Return [x, y] of the center of cell containing provided text 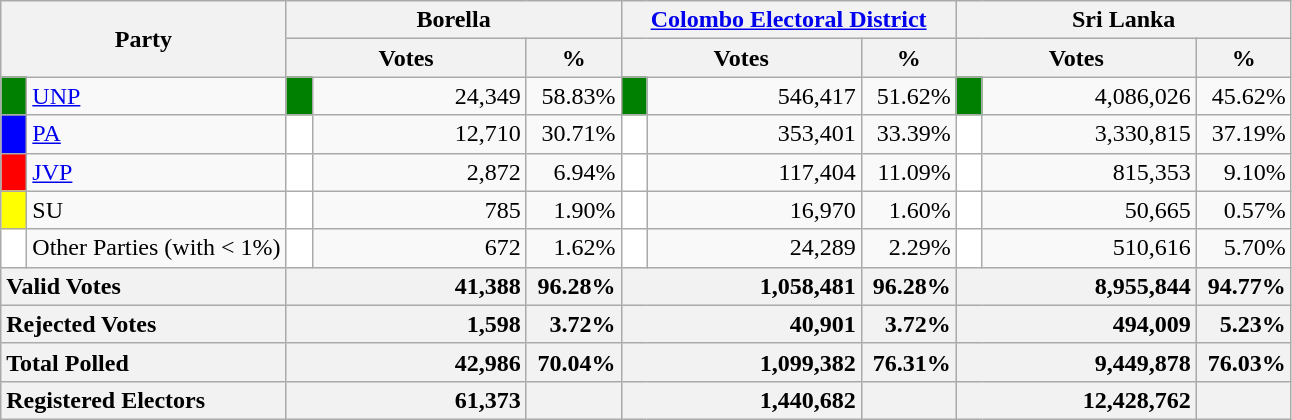
24,289 [754, 248]
494,009 [1076, 324]
Rejected Votes [144, 324]
5.70% [1244, 248]
1.90% [574, 210]
9.10% [1244, 172]
Borella [454, 20]
51.62% [908, 96]
Valid Votes [144, 286]
41,388 [406, 286]
Other Parties (with < 1%) [156, 248]
815,353 [1089, 172]
SU [156, 210]
Total Polled [144, 362]
8,955,844 [1076, 286]
11.09% [908, 172]
58.83% [574, 96]
785 [419, 210]
2.29% [908, 248]
546,417 [754, 96]
76.03% [1244, 362]
9,449,878 [1076, 362]
117,404 [754, 172]
Party [144, 39]
Registered Electors [144, 400]
24,349 [419, 96]
61,373 [406, 400]
Colombo Electoral District [788, 20]
12,428,762 [1076, 400]
45.62% [1244, 96]
3,330,815 [1089, 134]
JVP [156, 172]
0.57% [1244, 210]
30.71% [574, 134]
40,901 [741, 324]
PA [156, 134]
1,440,682 [741, 400]
94.77% [1244, 286]
1,598 [406, 324]
12,710 [419, 134]
1,099,382 [741, 362]
6.94% [574, 172]
UNP [156, 96]
672 [419, 248]
4,086,026 [1089, 96]
2,872 [419, 172]
1.62% [574, 248]
5.23% [1244, 324]
1.60% [908, 210]
42,986 [406, 362]
Sri Lanka [1124, 20]
16,970 [754, 210]
510,616 [1089, 248]
37.19% [1244, 134]
76.31% [908, 362]
50,665 [1089, 210]
353,401 [754, 134]
1,058,481 [741, 286]
33.39% [908, 134]
70.04% [574, 362]
